Determine the (x, y) coordinate at the center of the cell enclosing the given text.  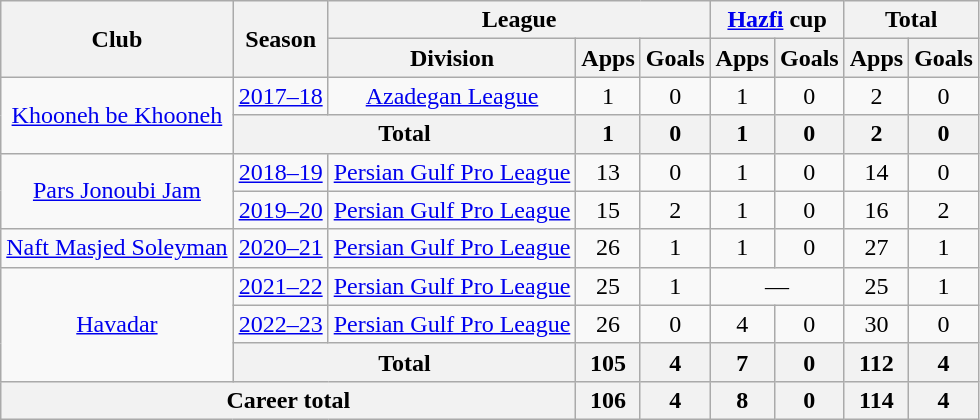
30 (876, 324)
League (519, 20)
2017–18 (280, 96)
Season (280, 39)
2022–23 (280, 324)
Khooneh be Khooneh (117, 115)
114 (876, 400)
Naft Masjed Soleyman (117, 248)
7 (742, 362)
Career total (288, 400)
105 (608, 362)
Pars Jonoubi Jam (117, 191)
Hazfi cup (777, 20)
106 (608, 400)
112 (876, 362)
8 (742, 400)
15 (608, 210)
Havadar (117, 324)
Division (452, 58)
Club (117, 39)
14 (876, 172)
16 (876, 210)
27 (876, 248)
Azadegan League (452, 96)
— (777, 286)
2018–19 (280, 172)
2020–21 (280, 248)
13 (608, 172)
2021–22 (280, 286)
2019–20 (280, 210)
